Search for the cell housing the specified text and yield its (X, Y) center coordinate. 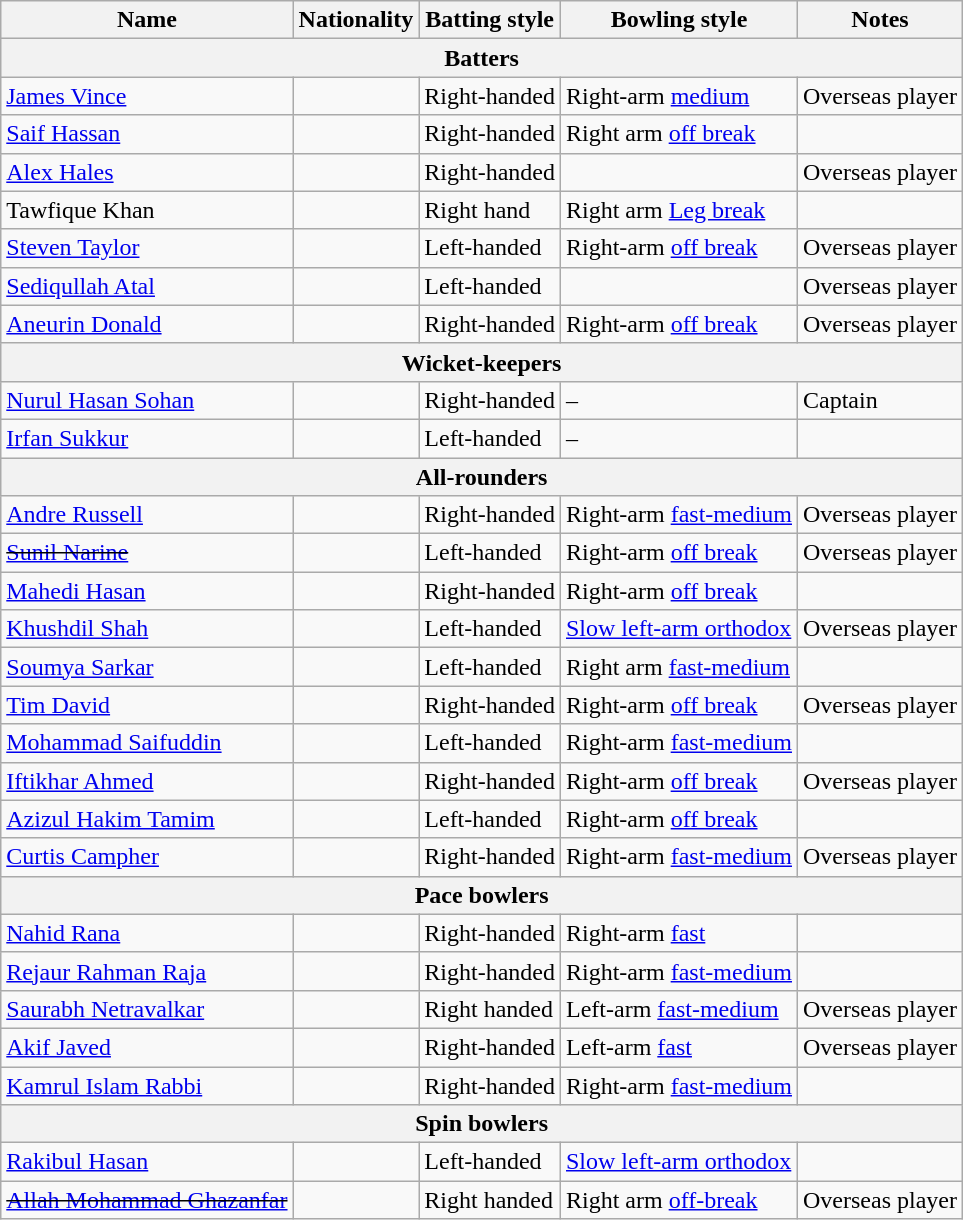
Azizul Hakim Tamim (147, 819)
Kamrul Islam Rabbi (147, 1085)
Aneurin Donald (147, 324)
Tawfique Khan (147, 210)
Batting style (490, 20)
Allah Mohammad Ghazanfar (147, 1200)
Andre Russell (147, 515)
Rejaur Rahman Raja (147, 971)
All-rounders (482, 477)
Nationality (356, 20)
Saurabh Netravalkar (147, 1009)
Right arm fast-medium (678, 667)
Akif Javed (147, 1047)
Pace bowlers (482, 895)
Mohammad Saifuddin (147, 743)
Bowling style (678, 20)
Batters (482, 58)
Right arm Leg break (678, 210)
Nurul Hasan Sohan (147, 400)
Right arm off-break (678, 1200)
Right arm off break (678, 134)
Sunil Narine (147, 553)
Mahedi Hasan (147, 591)
Khushdil Shah (147, 629)
Curtis Campher (147, 857)
Captain (880, 400)
Iftikhar Ahmed (147, 781)
Right-arm fast (678, 933)
Sediqullah Atal (147, 286)
Right hand (490, 210)
Rakibul Hasan (147, 1162)
Alex Hales (147, 172)
Right-arm medium (678, 96)
Notes (880, 20)
Irfan Sukkur (147, 438)
James Vince (147, 96)
Saif Hassan (147, 134)
Wicket-keepers (482, 362)
Nahid Rana (147, 933)
Left-arm fast (678, 1047)
Tim David (147, 705)
Name (147, 20)
Soumya Sarkar (147, 667)
Steven Taylor (147, 248)
Left-arm fast-medium (678, 1009)
Spin bowlers (482, 1124)
